Detect which cell encompasses the target text, then output its [x, y] center coordinate. 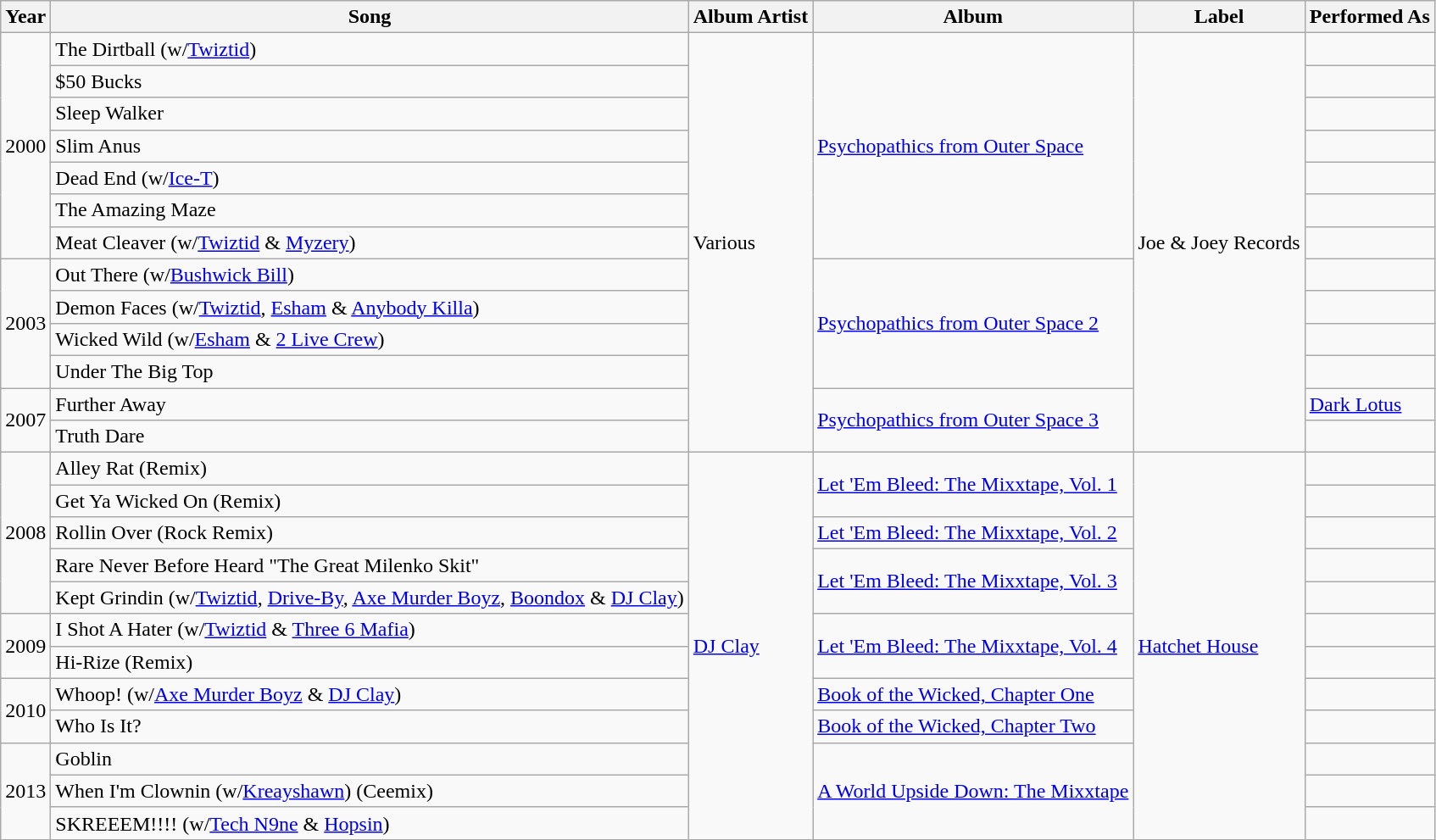
Various [750, 242]
SKREEEM!!!! (w/Tech N9ne & Hopsin) [370, 823]
Let 'Em Bleed: The Mixxtape, Vol. 1 [973, 485]
Get Ya Wicked On (Remix) [370, 501]
Under The Big Top [370, 371]
Sleep Walker [370, 114]
Dark Lotus [1370, 404]
When I'm Clownin (w/Kreayshawn) (Ceemix) [370, 791]
Album Artist [750, 17]
Psychopathics from Outer Space [973, 146]
Rollin Over (Rock Remix) [370, 533]
Let 'Em Bleed: The Mixxtape, Vol. 3 [973, 581]
Slim Anus [370, 146]
2009 [25, 646]
Hatchet House [1219, 646]
Dead End (w/Ice-T) [370, 178]
Label [1219, 17]
Book of the Wicked, Chapter Two [973, 726]
Whoop! (w/Axe Murder Boyz & DJ Clay) [370, 694]
I Shot A Hater (w/Twiztid & Three 6 Mafia) [370, 630]
The Amazing Maze [370, 210]
Let 'Em Bleed: The Mixxtape, Vol. 4 [973, 646]
Who Is It? [370, 726]
Truth Dare [370, 437]
Year [25, 17]
Meat Cleaver (w/Twiztid & Myzery) [370, 242]
$50 Bucks [370, 81]
2010 [25, 710]
2000 [25, 146]
Alley Rat (Remix) [370, 469]
Further Away [370, 404]
Song [370, 17]
Out There (w/Bushwick Bill) [370, 275]
Demon Faces (w/Twiztid, Esham & Anybody Killa) [370, 307]
Goblin [370, 759]
Rare Never Before Heard "The Great Milenko Skit" [370, 565]
Psychopathics from Outer Space 3 [973, 420]
A World Upside Down: The Mixxtape [973, 791]
Let 'Em Bleed: The Mixxtape, Vol. 2 [973, 533]
Psychopathics from Outer Space 2 [973, 323]
Performed As [1370, 17]
Wicked Wild (w/Esham & 2 Live Crew) [370, 339]
2007 [25, 420]
2003 [25, 323]
Hi-Rize (Remix) [370, 662]
2008 [25, 533]
The Dirtball (w/Twiztid) [370, 49]
DJ Clay [750, 646]
Album [973, 17]
Joe & Joey Records [1219, 242]
Book of the Wicked, Chapter One [973, 694]
2013 [25, 791]
Kept Grindin (w/Twiztid, Drive-By, Axe Murder Boyz, Boondox & DJ Clay) [370, 598]
